Find where the given text appears and provide that cell's center as (x, y) coordinate. 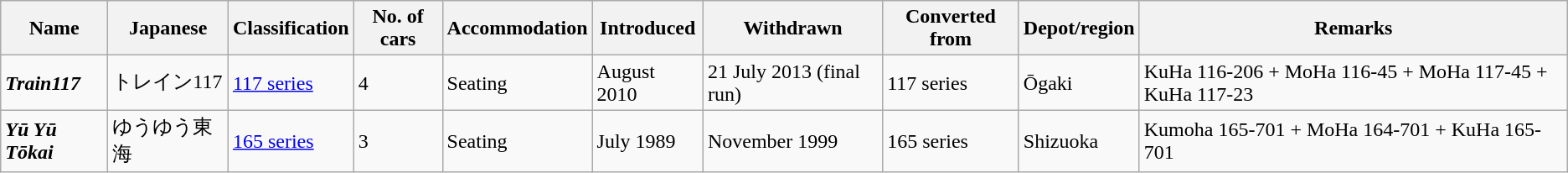
Shizuoka (1079, 141)
Depot/region (1079, 29)
Yū Yū Tōkai (54, 141)
July 1989 (647, 141)
ゆうゆう東海 (168, 141)
Introduced (647, 29)
Remarks (1354, 29)
November 1999 (792, 141)
Converted from (952, 29)
August 2010 (647, 82)
Classification (291, 29)
Japanese (168, 29)
Name (54, 29)
トレイン117 (168, 82)
Withdrawn (792, 29)
4 (398, 82)
KuHa 116-206 + MoHa 116-45 + MoHa 117-45 + KuHa 117-23 (1354, 82)
Ōgaki (1079, 82)
Kumoha 165-701 + MoHa 164-701 + KuHa 165-701 (1354, 141)
3 (398, 141)
No. of cars (398, 29)
21 July 2013 (final run) (792, 82)
Train117 (54, 82)
Accommodation (518, 29)
